Return the (x, y) coordinate for the center point of the cell that contains the specified text.  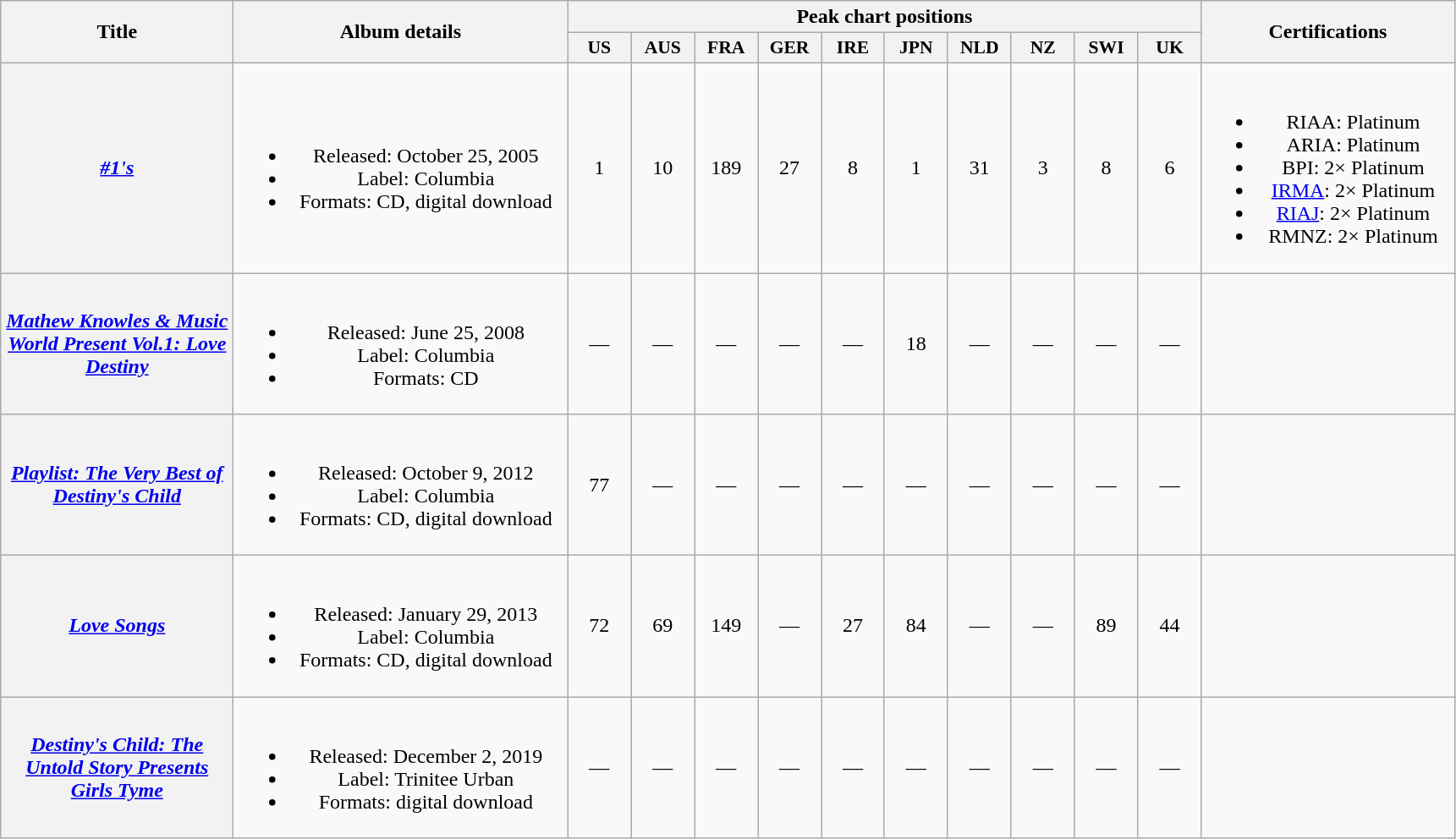
89 (1107, 626)
Released: October 9, 2012Label: ColumbiaFormats: CD, digital download (401, 485)
Released: June 25, 2008Label: ColumbiaFormats: CD (401, 343)
69 (663, 626)
AUS (663, 48)
3 (1042, 167)
72 (599, 626)
18 (915, 343)
SWI (1107, 48)
Playlist: The Very Best of Destiny's Child (117, 485)
77 (599, 485)
Certifications (1328, 32)
NLD (980, 48)
Album details (401, 32)
Released: January 29, 2013Label: ColumbiaFormats: CD, digital download (401, 626)
Title (117, 32)
Released: October 25, 2005Label: ColumbiaFormats: CD, digital download (401, 167)
Destiny's Child: The Untold Story Presents Girls Tyme (117, 768)
31 (980, 167)
149 (726, 626)
Released: December 2, 2019Label: Trinitee UrbanFormats: digital download (401, 768)
NZ (1042, 48)
UK (1169, 48)
GER (790, 48)
IRE (853, 48)
US (599, 48)
Mathew Knowles & Music World Present Vol.1: Love Destiny (117, 343)
RIAA: PlatinumARIA: PlatinumBPI: 2× PlatinumIRMA: 2× PlatinumRIAJ: 2× PlatinumRMNZ: 2× Platinum (1328, 167)
Love Songs (117, 626)
189 (726, 167)
84 (915, 626)
FRA (726, 48)
Peak chart positions (885, 17)
10 (663, 167)
6 (1169, 167)
#1's (117, 167)
44 (1169, 626)
JPN (915, 48)
